Pinpoint the cell where the given text exists, returning its (X, Y) midpoint coordinate. 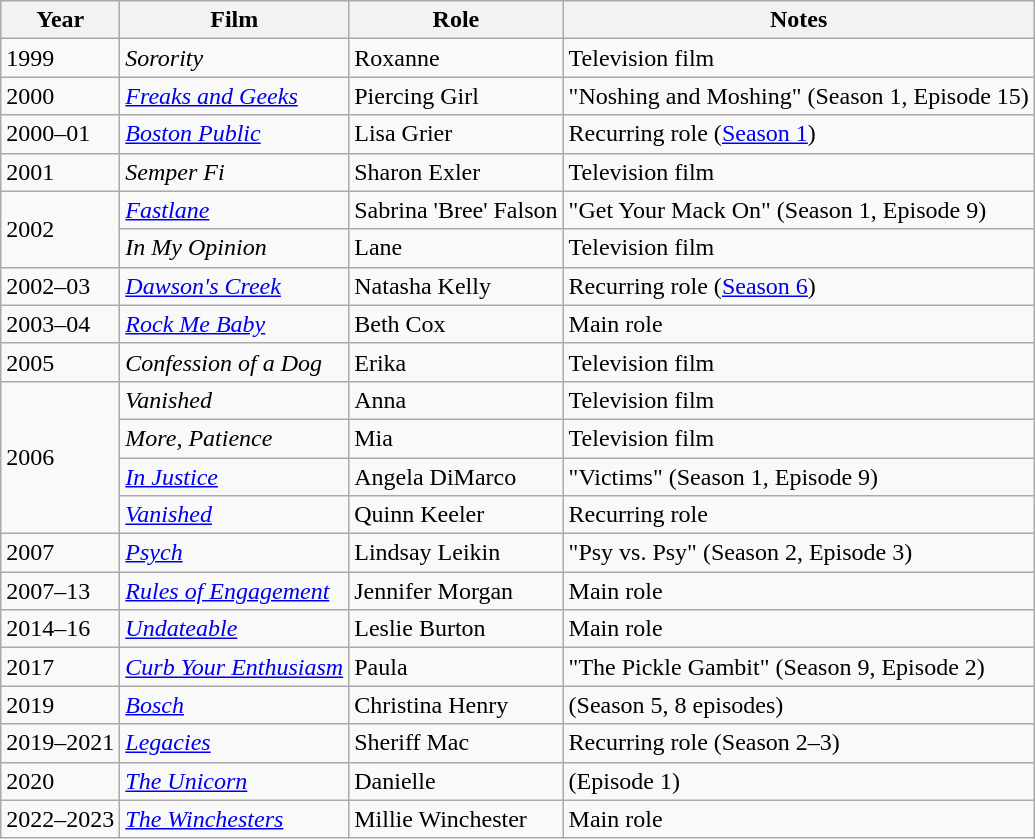
Quinn Keeler (456, 515)
Danielle (456, 781)
"Psy vs. Psy" (Season 2, Episode 3) (798, 553)
Boston Public (234, 134)
Leslie Burton (456, 629)
Paula (456, 667)
2022–2023 (60, 819)
Christina Henry (456, 705)
Anna (456, 400)
Lindsay Leikin (456, 553)
The Winchesters (234, 819)
Undateable (234, 629)
Rock Me Baby (234, 324)
2007–13 (60, 591)
More, Patience (234, 438)
2002–03 (60, 286)
2019–2021 (60, 743)
Confession of a Dog (234, 362)
Sheriff Mac (456, 743)
(Episode 1) (798, 781)
Psych (234, 553)
Curb Your Enthusiasm (234, 667)
Recurring role (Season 1) (798, 134)
1999 (60, 58)
2001 (60, 172)
2002 (60, 229)
2006 (60, 457)
"Get Your Mack On" (Season 1, Episode 9) (798, 210)
Legacies (234, 743)
Rules of Engagement (234, 591)
2000–01 (60, 134)
The Unicorn (234, 781)
Roxanne (456, 58)
Dawson's Creek (234, 286)
Fastlane (234, 210)
Notes (798, 20)
Recurring role (798, 515)
Sharon Exler (456, 172)
2020 (60, 781)
2019 (60, 705)
Erika (456, 362)
"The Pickle Gambit" (Season 9, Episode 2) (798, 667)
2003–04 (60, 324)
Sabrina 'Bree' Falson (456, 210)
2014–16 (60, 629)
"Victims" (Season 1, Episode 9) (798, 477)
Lisa Grier (456, 134)
Film (234, 20)
2017 (60, 667)
Beth Cox (456, 324)
In Justice (234, 477)
Freaks and Geeks (234, 96)
Jennifer Morgan (456, 591)
Piercing Girl (456, 96)
2007 (60, 553)
2005 (60, 362)
Sorority (234, 58)
Millie Winchester (456, 819)
Angela DiMarco (456, 477)
Recurring role (Season 6) (798, 286)
Mia (456, 438)
(Season 5, 8 episodes) (798, 705)
Natasha Kelly (456, 286)
Year (60, 20)
Bosch (234, 705)
Semper Fi (234, 172)
Lane (456, 248)
In My Opinion (234, 248)
"Noshing and Moshing" (Season 1, Episode 15) (798, 96)
2000 (60, 96)
Role (456, 20)
Recurring role (Season 2–3) (798, 743)
